Find where the given text appears and provide that cell's center as (X, Y) coordinate. 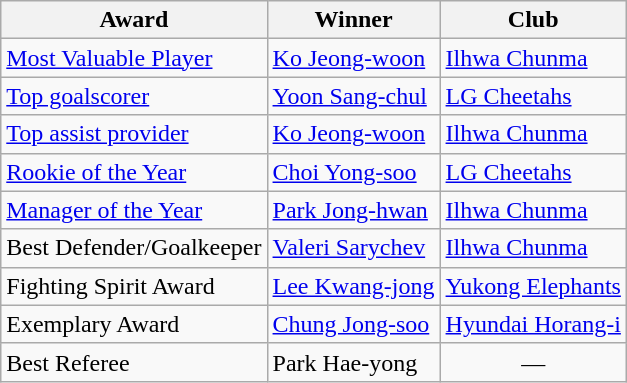
Valeri Sarychev (354, 248)
Manager of the Year (134, 210)
Most Valuable Player (134, 58)
— (533, 362)
Park Jong-hwan (354, 210)
Winner (354, 20)
Yukong Elephants (533, 286)
Fighting Spirit Award (134, 286)
Choi Yong-soo (354, 172)
Yoon Sang-chul (354, 96)
Club (533, 20)
Top assist provider (134, 134)
Rookie of the Year (134, 172)
Top goalscorer (134, 96)
Award (134, 20)
Park Hae-yong (354, 362)
Chung Jong-soo (354, 324)
Best Referee (134, 362)
Hyundai Horang-i (533, 324)
Lee Kwang-jong (354, 286)
Best Defender/Goalkeeper (134, 248)
Exemplary Award (134, 324)
